Locate the cell with the specified text and output its [x, y] center coordinate. 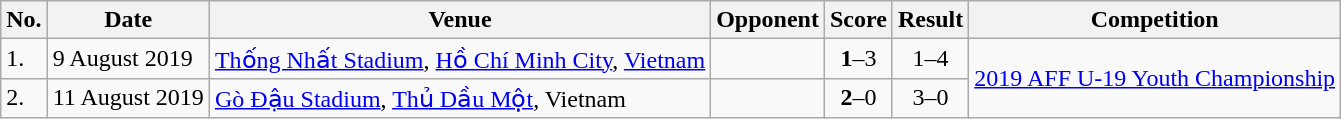
Gò Đậu Stadium, Thủ Dầu Một, Vietnam [460, 98]
3–0 [930, 98]
1–3 [858, 59]
Thống Nhất Stadium, Hồ Chí Minh City, Vietnam [460, 59]
11 August 2019 [128, 98]
Venue [460, 20]
Score [858, 20]
Opponent [768, 20]
Result [930, 20]
Competition [1155, 20]
No. [24, 20]
1–4 [930, 59]
1. [24, 59]
2. [24, 98]
2019 AFF U-19 Youth Championship [1155, 78]
2–0 [858, 98]
9 August 2019 [128, 59]
Date [128, 20]
